Find where the given text appears and provide that cell's center as (x, y) coordinate. 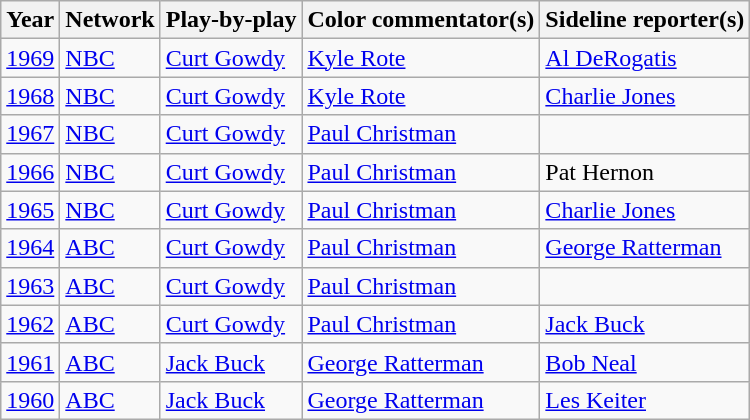
1967 (30, 134)
Al DeRogatis (645, 58)
Pat Hernon (645, 172)
1966 (30, 172)
Year (30, 20)
Bob Neal (645, 362)
1969 (30, 58)
1962 (30, 324)
1963 (30, 286)
Play-by-play (231, 20)
Network (110, 20)
Les Keiter (645, 400)
1964 (30, 248)
Sideline reporter(s) (645, 20)
1965 (30, 210)
1968 (30, 96)
1961 (30, 362)
Color commentator(s) (421, 20)
1960 (30, 400)
